Identify which cell holds the provided text, then report its [x, y] central coordinate. 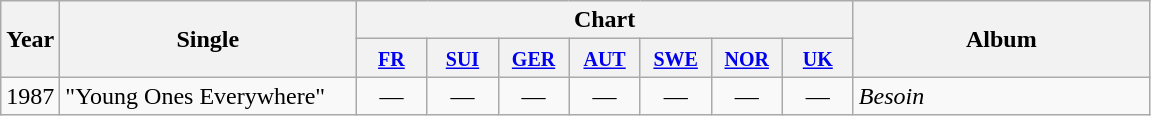
Besoin [1001, 96]
AUT [604, 58]
1987 [30, 96]
FR [392, 58]
Single [208, 39]
Album [1001, 39]
SWE [676, 58]
NOR [746, 58]
GER [534, 58]
SUI [462, 58]
"Young Ones Everywhere" [208, 96]
Chart [604, 20]
Year [30, 39]
UK [818, 58]
